Output the [X, Y] coordinate of the center of the cell containing the given text.  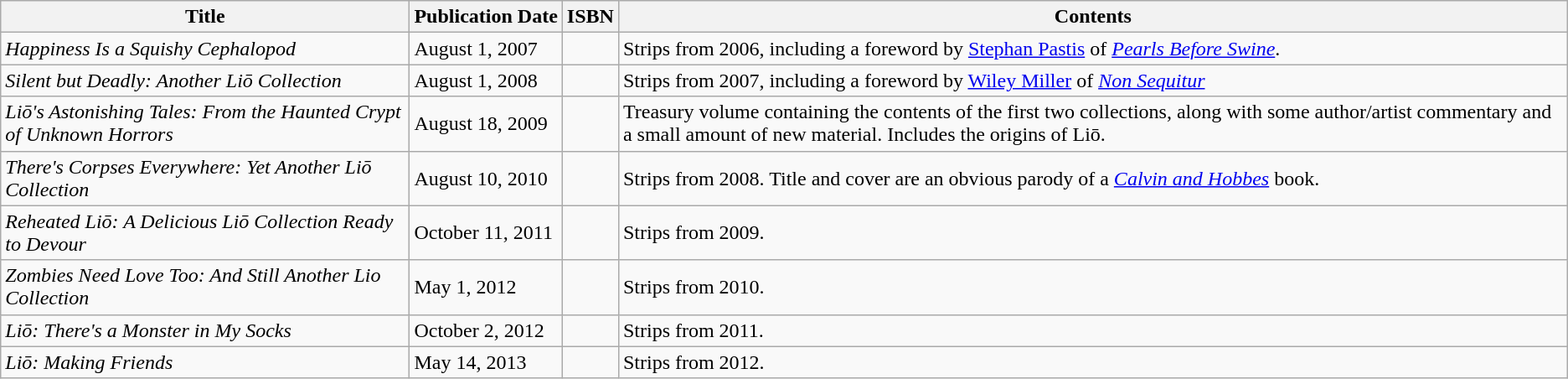
Zombies Need Love Too: And Still Another Lio Collection [205, 287]
Strips from 2012. [1092, 362]
Strips from 2009. [1092, 233]
August 10, 2010 [486, 178]
May 1, 2012 [486, 287]
Silent but Deadly: Another Liō Collection [205, 80]
Strips from 2008. Title and cover are an obvious parody of a Calvin and Hobbes book. [1092, 178]
Strips from 2006, including a foreword by Stephan Pastis of Pearls Before Swine. [1092, 49]
Liō's Astonishing Tales: From the Haunted Crypt of Unknown Horrors [205, 124]
October 11, 2011 [486, 233]
Publication Date [486, 17]
Liō: There's a Monster in My Socks [205, 330]
Strips from 2010. [1092, 287]
August 1, 2007 [486, 49]
October 2, 2012 [486, 330]
ISBN [590, 17]
Strips from 2007, including a foreword by Wiley Miller of Non Sequitur [1092, 80]
Liō: Making Friends [205, 362]
Title [205, 17]
Happiness Is a Squishy Cephalopod [205, 49]
August 18, 2009 [486, 124]
There's Corpses Everywhere: Yet Another Liō Collection [205, 178]
May 14, 2013 [486, 362]
Reheated Liō: A Delicious Liō Collection Ready to Devour [205, 233]
Strips from 2011. [1092, 330]
August 1, 2008 [486, 80]
Contents [1092, 17]
